Pinpoint the cell where the given text exists, returning its [X, Y] midpoint coordinate. 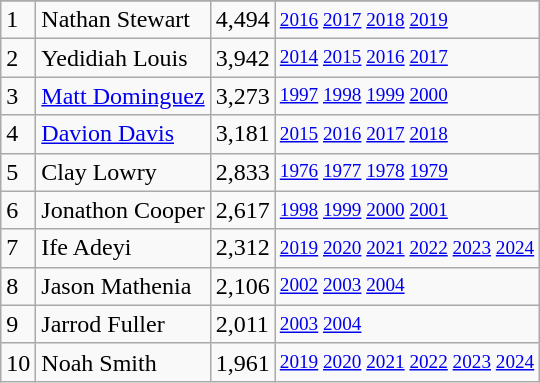
3 [18, 96]
1976 1977 1978 1979 [407, 172]
2,617 [242, 210]
2016 2017 2018 2019 [407, 20]
Matt Dominguez [123, 96]
7 [18, 248]
2,011 [242, 324]
Jason Mathenia [123, 286]
1,961 [242, 362]
1998 1999 2000 2001 [407, 210]
Clay Lowry [123, 172]
Davion Davis [123, 134]
3,942 [242, 58]
2015 2016 2017 2018 [407, 134]
2002 2003 2004 [407, 286]
3,273 [242, 96]
Yedidiah Louis [123, 58]
2003 2004 [407, 324]
1997 1998 1999 2000 [407, 96]
1 [18, 20]
5 [18, 172]
Ife Adeyi [123, 248]
2,312 [242, 248]
2,106 [242, 286]
2014 2015 2016 2017 [407, 58]
3,181 [242, 134]
Jarrod Fuller [123, 324]
Nathan Stewart [123, 20]
Noah Smith [123, 362]
8 [18, 286]
4,494 [242, 20]
6 [18, 210]
Jonathon Cooper [123, 210]
10 [18, 362]
4 [18, 134]
2,833 [242, 172]
9 [18, 324]
2 [18, 58]
